Identify which cell holds the provided text, then report its (X, Y) central coordinate. 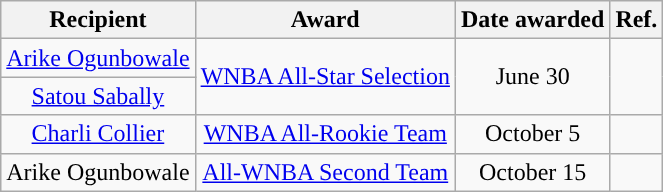
WNBA All-Star Selection (325, 77)
WNBA All-Rookie Team (325, 134)
All-WNBA Second Team (325, 172)
Satou Sabally (98, 96)
Award (325, 20)
October 15 (532, 172)
June 30 (532, 77)
Ref. (636, 20)
October 5 (532, 134)
Recipient (98, 20)
Charli Collier (98, 134)
Date awarded (532, 20)
